Return the [x, y] coordinate for the center point of the cell that contains the specified text.  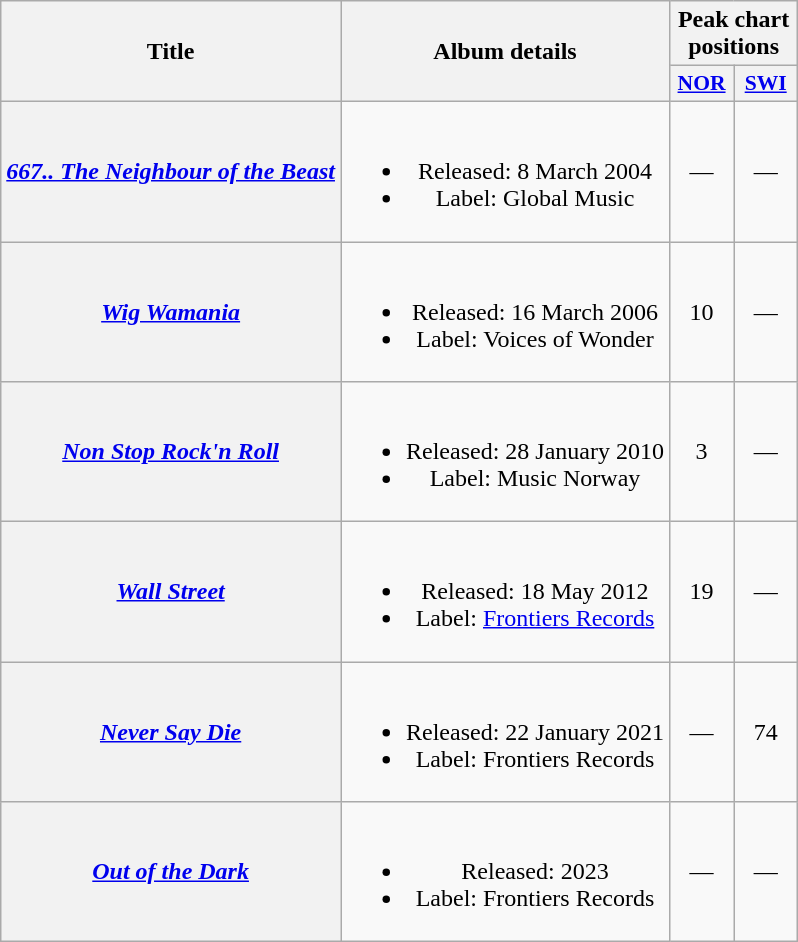
Released: 16 March 2006Label: Voices of Wonder [504, 312]
Released: 28 January 2010Label: Music Norway [504, 452]
NOR [701, 84]
3 [701, 452]
Non Stop Rock'n Roll [171, 452]
Released: 18 May 2012Label: Frontiers Records [504, 592]
Released: 8 March 2004Label: Global Music [504, 171]
SWI [766, 84]
Released: 22 January 2021Label: Frontiers Records [504, 732]
Peak chart positions [733, 34]
19 [701, 592]
667.. The Neighbour of the Beast [171, 171]
74 [766, 732]
Released: 2023Label: Frontiers Records [504, 872]
10 [701, 312]
Title [171, 52]
Never Say Die [171, 732]
Out of the Dark [171, 872]
Wall Street [171, 592]
Album details [504, 52]
Wig Wamania [171, 312]
